For the text-containing cell, return its midpoint in (x, y) coordinate format. 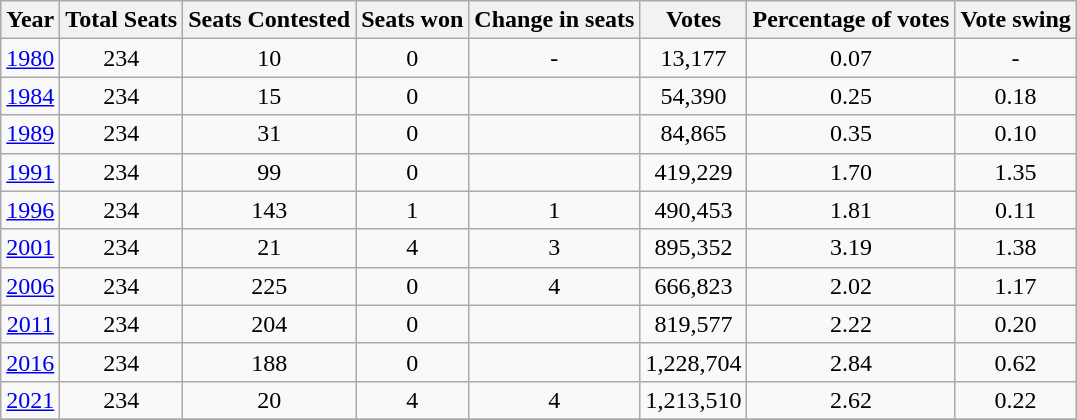
2.22 (851, 324)
0.11 (1016, 210)
Seats Contested (270, 20)
15 (270, 96)
10 (270, 58)
0.07 (851, 58)
21 (270, 248)
490,453 (694, 210)
20 (270, 400)
3 (554, 248)
3.19 (851, 248)
31 (270, 134)
Percentage of votes (851, 20)
204 (270, 324)
13,177 (694, 58)
Votes (694, 20)
1.38 (1016, 248)
225 (270, 286)
1991 (30, 172)
1980 (30, 58)
1989 (30, 134)
1.17 (1016, 286)
2016 (30, 362)
419,229 (694, 172)
1984 (30, 96)
895,352 (694, 248)
2006 (30, 286)
0.20 (1016, 324)
0.10 (1016, 134)
1996 (30, 210)
Seats won (412, 20)
99 (270, 172)
Total Seats (122, 20)
Vote swing (1016, 20)
Year (30, 20)
0.62 (1016, 362)
Change in seats (554, 20)
1.70 (851, 172)
2021 (30, 400)
1.81 (851, 210)
54,390 (694, 96)
2011 (30, 324)
1,228,704 (694, 362)
2001 (30, 248)
0.22 (1016, 400)
0.35 (851, 134)
819,577 (694, 324)
188 (270, 362)
2.62 (851, 400)
0.25 (851, 96)
2.84 (851, 362)
143 (270, 210)
0.18 (1016, 96)
1.35 (1016, 172)
666,823 (694, 286)
1,213,510 (694, 400)
84,865 (694, 134)
2.02 (851, 286)
